Find where the given text appears and provide that cell's center as [X, Y] coordinate. 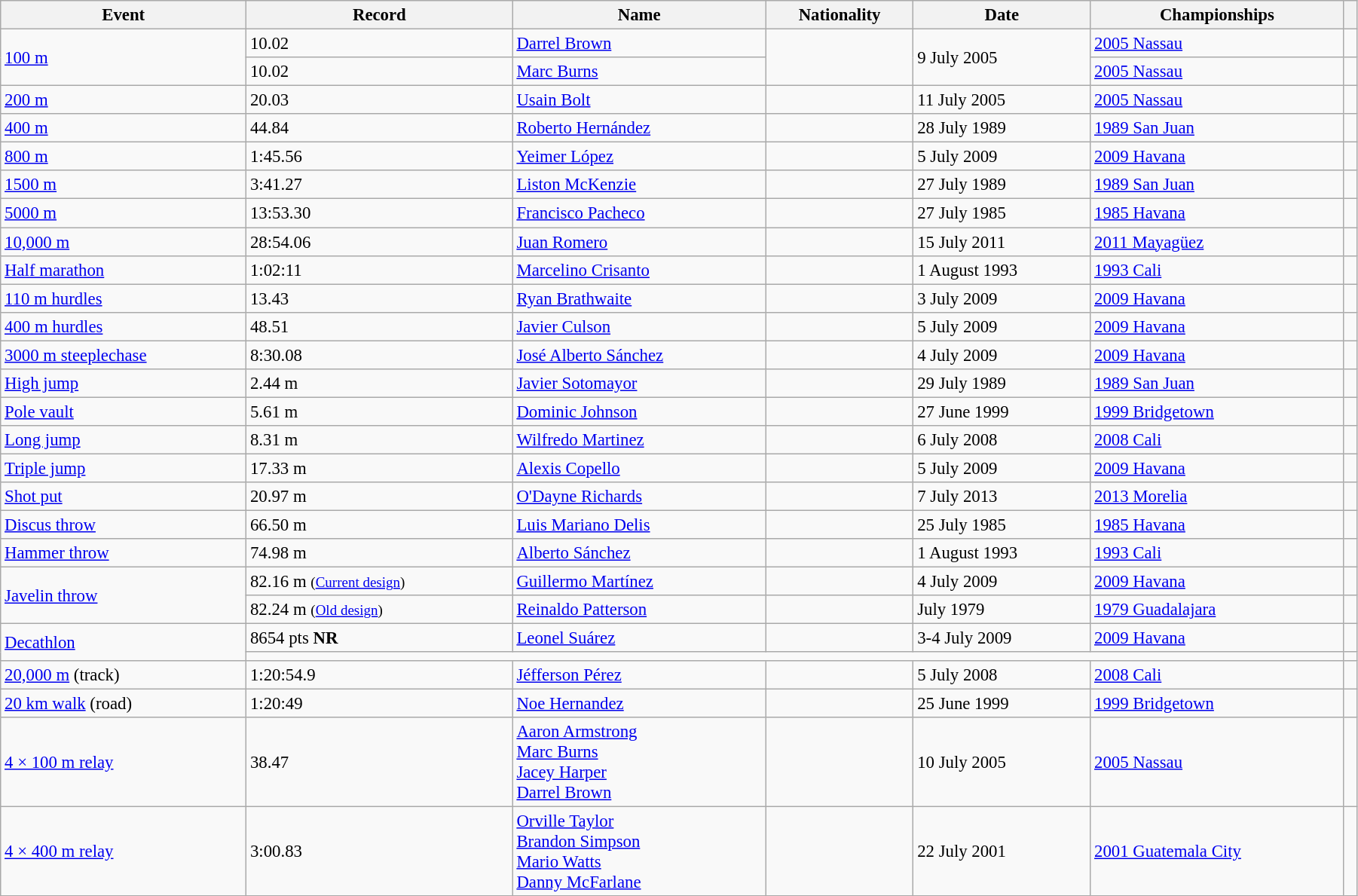
29 July 1989 [1002, 384]
Javier Sotomayor [639, 384]
2013 Morelia [1217, 497]
Liston McKenzie [639, 185]
10,000 m [124, 242]
44.84 [380, 128]
800 m [124, 157]
1:45.56 [380, 157]
1500 m [124, 185]
Decathlon [124, 642]
Hammer throw [124, 553]
25 June 1999 [1002, 703]
Yeimer López [639, 157]
2001 Guatemala City [1217, 852]
Guillermo Martínez [639, 582]
Roberto Hernández [639, 128]
Ryan Brathwaite [639, 298]
20 km walk (road) [124, 703]
38.47 [380, 761]
8.31 m [380, 440]
Alberto Sánchez [639, 553]
200 m [124, 100]
1:02:11 [380, 270]
28:54.06 [380, 242]
3 July 2009 [1002, 298]
3:41.27 [380, 185]
400 m [124, 128]
Pole vault [124, 411]
1:20:49 [380, 703]
400 m hurdles [124, 326]
Discus throw [124, 525]
110 m hurdles [124, 298]
20,000 m (track) [124, 674]
9 July 2005 [1002, 57]
O'Dayne Richards [639, 497]
11 July 2005 [1002, 100]
10 July 2005 [1002, 761]
Championships [1217, 15]
3-4 July 2009 [1002, 638]
Usain Bolt [639, 100]
8654 pts NR [380, 638]
Half marathon [124, 270]
Juan Romero [639, 242]
13:53.30 [380, 213]
7 July 2013 [1002, 497]
4 × 400 m relay [124, 852]
3:00.83 [380, 852]
Marc Burns [639, 72]
2011 Mayagüez [1217, 242]
July 1979 [1002, 610]
48.51 [380, 326]
3000 m steeplechase [124, 355]
Shot put [124, 497]
Record [380, 15]
Darrel Brown [639, 44]
25 July 1985 [1002, 525]
Nationality [840, 15]
27 June 1999 [1002, 411]
Orville TaylorBrandon SimpsonMario WattsDanny McFarlane [639, 852]
27 July 1989 [1002, 185]
Event [124, 15]
High jump [124, 384]
100 m [124, 57]
4 × 100 m relay [124, 761]
15 July 2011 [1002, 242]
20.03 [380, 100]
5 July 2008 [1002, 674]
Long jump [124, 440]
13.43 [380, 298]
28 July 1989 [1002, 128]
Name [639, 15]
22 July 2001 [1002, 852]
82.16 m (Current design) [380, 582]
Javier Culson [639, 326]
Leonel Suárez [639, 638]
20.97 m [380, 497]
Alexis Copello [639, 468]
Triple jump [124, 468]
5000 m [124, 213]
Luis Mariano Delis [639, 525]
Date [1002, 15]
1979 Guadalajara [1217, 610]
27 July 1985 [1002, 213]
Wilfredo Martinez [639, 440]
17.33 m [380, 468]
Noe Hernandez [639, 703]
5.61 m [380, 411]
8:30.08 [380, 355]
82.24 m (Old design) [380, 610]
Jéfferson Pérez [639, 674]
6 July 2008 [1002, 440]
Javelin throw [124, 595]
66.50 m [380, 525]
1:20:54.9 [380, 674]
José Alberto Sánchez [639, 355]
Aaron ArmstrongMarc BurnsJacey HarperDarrel Brown [639, 761]
2.44 m [380, 384]
Marcelino Crisanto [639, 270]
74.98 m [380, 553]
Dominic Johnson [639, 411]
Francisco Pacheco [639, 213]
Reinaldo Patterson [639, 610]
